Return [X, Y] of the center of cell containing provided text 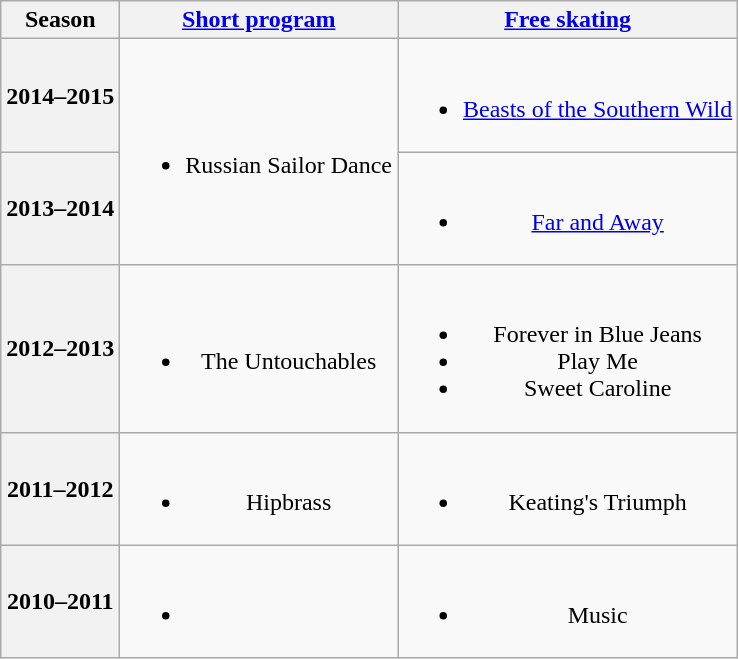
2014–2015 [60, 96]
2013–2014 [60, 208]
Hipbrass [259, 488]
Forever in Blue Jeans Play Me Sweet Caroline [568, 348]
Free skating [568, 20]
Russian Sailor Dance [259, 152]
2011–2012 [60, 488]
The Untouchables [259, 348]
2012–2013 [60, 348]
Keating's Triumph [568, 488]
Season [60, 20]
Short program [259, 20]
2010–2011 [60, 602]
Far and Away [568, 208]
Beasts of the Southern Wild [568, 96]
Music [568, 602]
